Pinpoint the cell where the given text exists, returning its (X, Y) midpoint coordinate. 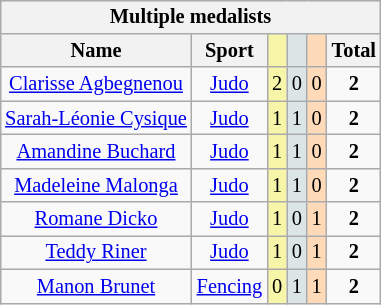
Total (354, 51)
Romane Dicko (96, 219)
Madeleine Malonga (96, 185)
Fencing (230, 286)
Manon Brunet (96, 286)
Amandine Buchard (96, 152)
Clarisse Agbegnenou (96, 84)
Teddy Riner (96, 253)
Name (96, 51)
Sport (230, 51)
Multiple medalists (190, 17)
Sarah-Léonie Cysique (96, 118)
